Find where the given text appears and provide that cell's center as (x, y) coordinate. 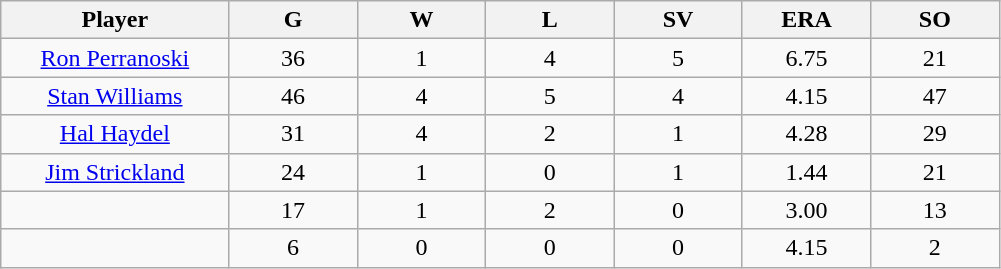
SV (678, 20)
Ron Perranoski (115, 58)
Hal Haydel (115, 134)
47 (935, 96)
SO (935, 20)
G (293, 20)
3.00 (806, 210)
13 (935, 210)
6.75 (806, 58)
Player (115, 20)
24 (293, 172)
L (550, 20)
31 (293, 134)
Jim Strickland (115, 172)
ERA (806, 20)
46 (293, 96)
1.44 (806, 172)
W (421, 20)
4.28 (806, 134)
17 (293, 210)
36 (293, 58)
29 (935, 134)
6 (293, 248)
Stan Williams (115, 96)
